Identify which cell holds the provided text, then report its (x, y) central coordinate. 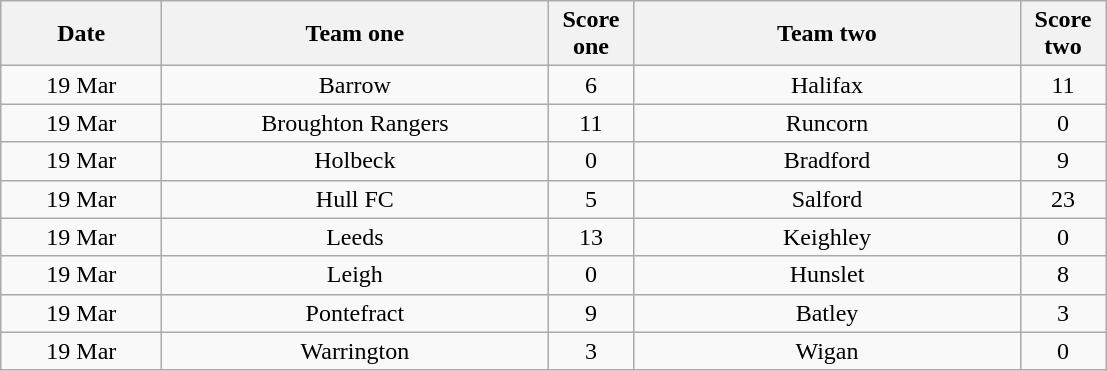
Leeds (355, 237)
6 (591, 85)
Bradford (827, 161)
Pontefract (355, 313)
Wigan (827, 351)
Broughton Rangers (355, 123)
Date (82, 34)
Hull FC (355, 199)
Team two (827, 34)
23 (1063, 199)
Halifax (827, 85)
5 (591, 199)
Score one (591, 34)
Holbeck (355, 161)
Team one (355, 34)
Salford (827, 199)
Hunslet (827, 275)
8 (1063, 275)
Score two (1063, 34)
Runcorn (827, 123)
Warrington (355, 351)
13 (591, 237)
Leigh (355, 275)
Batley (827, 313)
Barrow (355, 85)
Keighley (827, 237)
